Scan for the cell matching the given text and deliver its [x, y] coordinate at center. 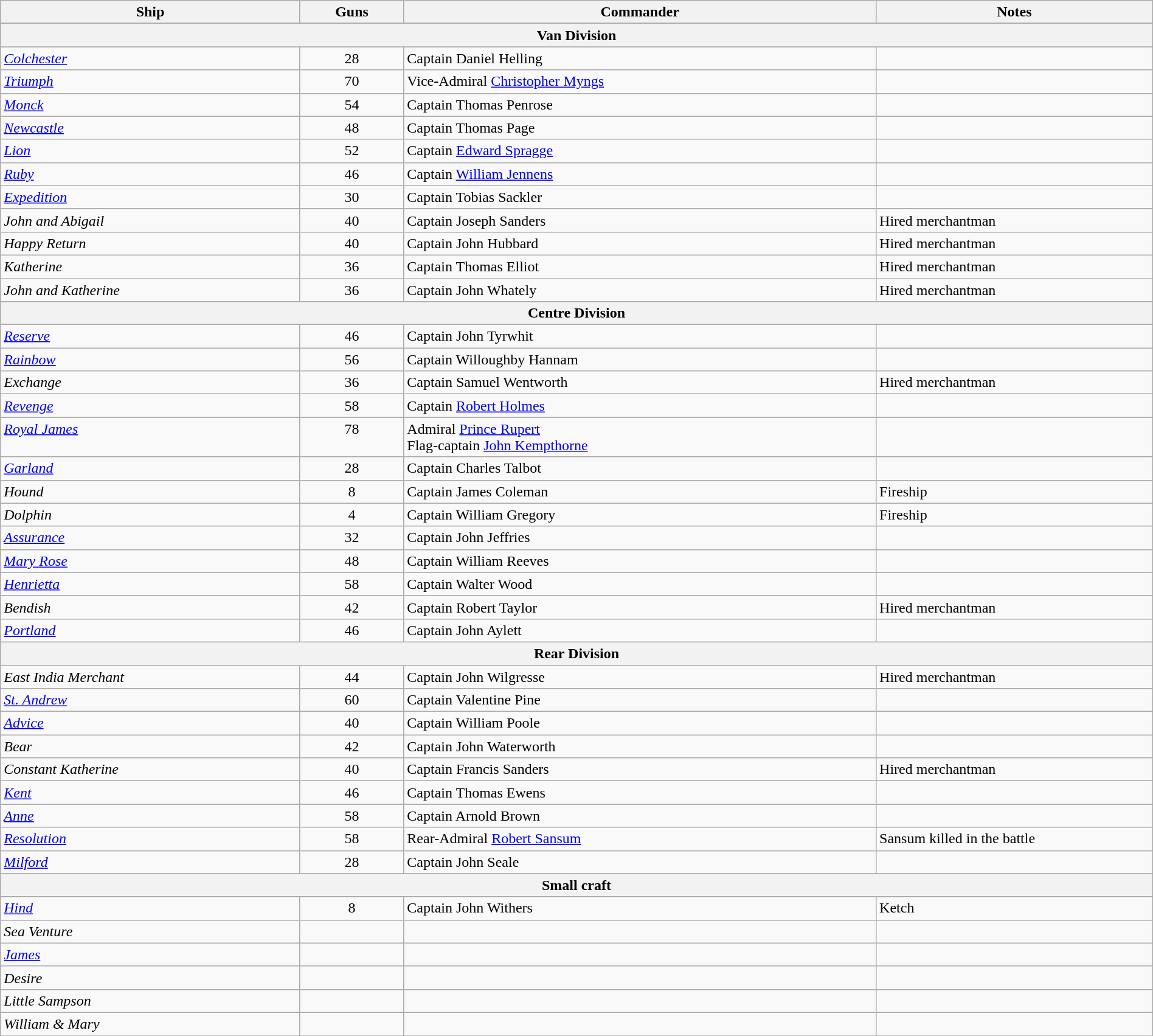
Captain Walter Wood [640, 584]
52 [351, 151]
Captain John Wilgresse [640, 677]
Rear Division [576, 653]
Captain Arnold Brown [640, 816]
Admiral Prince RupertFlag-captain John Kempthorne [640, 437]
Captain John Waterworth [640, 746]
Captain Joseph Sanders [640, 220]
Captain William Jennens [640, 174]
Newcastle [151, 128]
54 [351, 105]
70 [351, 82]
Captain John Seale [640, 862]
Captain Thomas Elliot [640, 266]
Captain Thomas Ewens [640, 793]
Ketch [1014, 908]
Assurance [151, 538]
Garland [151, 468]
Commander [640, 12]
Captain Tobias Sackler [640, 197]
Captain Robert Holmes [640, 406]
Captain John Withers [640, 908]
Bear [151, 746]
Colchester [151, 58]
Happy Return [151, 243]
Milford [151, 862]
Captain William Poole [640, 723]
James [151, 954]
Captain Samuel Wentworth [640, 383]
Mary Rose [151, 561]
78 [351, 437]
East India Merchant [151, 677]
Royal James [151, 437]
Expedition [151, 197]
Ship [151, 12]
Small craft [576, 885]
Van Division [576, 35]
Captain Robert Taylor [640, 607]
William & Mary [151, 1024]
Captain Daniel Helling [640, 58]
Captain Charles Talbot [640, 468]
Revenge [151, 406]
Hound [151, 492]
Captain John Aylett [640, 630]
32 [351, 538]
John and Katherine [151, 290]
Resolution [151, 839]
St. Andrew [151, 700]
Reserve [151, 336]
Rainbow [151, 360]
Captain John Hubbard [640, 243]
Vice-Admiral Christopher Myngs [640, 82]
Dolphin [151, 515]
Advice [151, 723]
Monck [151, 105]
Sansum killed in the battle [1014, 839]
Henrietta [151, 584]
Captain John Tyrwhit [640, 336]
Bendish [151, 607]
Hind [151, 908]
Captain John Jeffries [640, 538]
Desire [151, 978]
Captain William Gregory [640, 515]
Portland [151, 630]
Lion [151, 151]
Captain Francis Sanders [640, 770]
Captain William Reeves [640, 561]
Triumph [151, 82]
Captain Edward Spragge [640, 151]
Kent [151, 793]
Exchange [151, 383]
Captain James Coleman [640, 492]
60 [351, 700]
Captain John Whately [640, 290]
Centre Division [576, 313]
44 [351, 677]
Captain Thomas Penrose [640, 105]
Captain Willoughby Hannam [640, 360]
Rear-Admiral Robert Sansum [640, 839]
Notes [1014, 12]
Katherine [151, 266]
Anne [151, 816]
Captain Valentine Pine [640, 700]
Captain Thomas Page [640, 128]
56 [351, 360]
Little Sampson [151, 1001]
30 [351, 197]
4 [351, 515]
Ruby [151, 174]
John and Abigail [151, 220]
Guns [351, 12]
Constant Katherine [151, 770]
Sea Venture [151, 931]
